Return the (x, y) coordinate for the center point of the cell that contains the specified text.  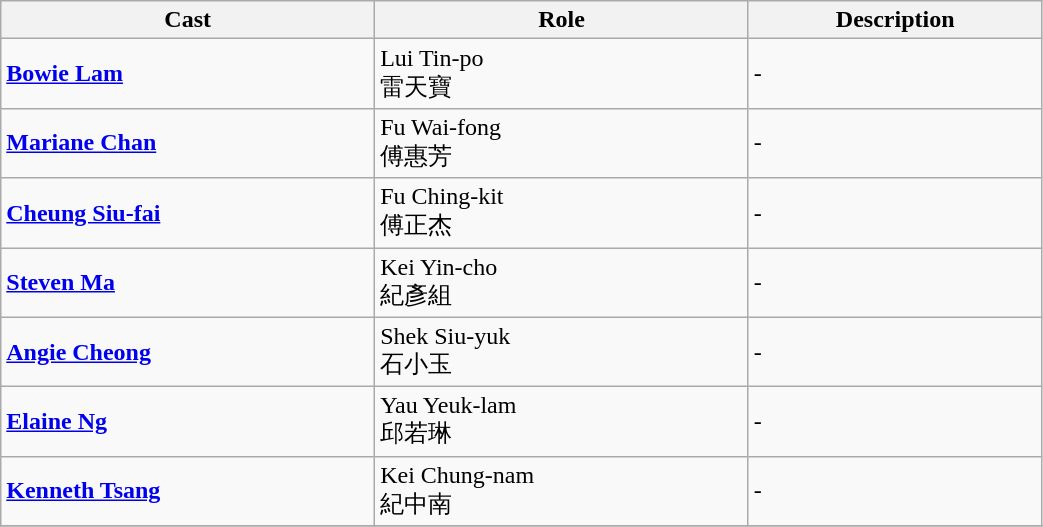
Description (895, 20)
Angie Cheong (188, 352)
Bowie Lam (188, 74)
Cast (188, 20)
Fu Wai-fong傅惠芳 (562, 143)
Yau Yeuk-lam邱若琳 (562, 422)
Cheung Siu-fai (188, 213)
Kei Yin-cho紀彥組 (562, 283)
Lui Tin-po雷天寶 (562, 74)
Steven Ma (188, 283)
Elaine Ng (188, 422)
Fu Ching-kit傅正杰 (562, 213)
Mariane Chan (188, 143)
Kenneth Tsang (188, 491)
Shek Siu-yuk石小玉 (562, 352)
Role (562, 20)
Kei Chung-nam紀中南 (562, 491)
